Output the [X, Y] coordinate of the center of the cell containing the given text.  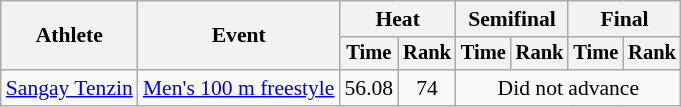
56.08 [370, 88]
Event [239, 36]
Athlete [70, 36]
Sangay Tenzin [70, 88]
Semifinal [512, 19]
Final [624, 19]
74 [427, 88]
Heat [398, 19]
Men's 100 m freestyle [239, 88]
Did not advance [568, 88]
